Search for the cell housing the specified text and yield its (x, y) center coordinate. 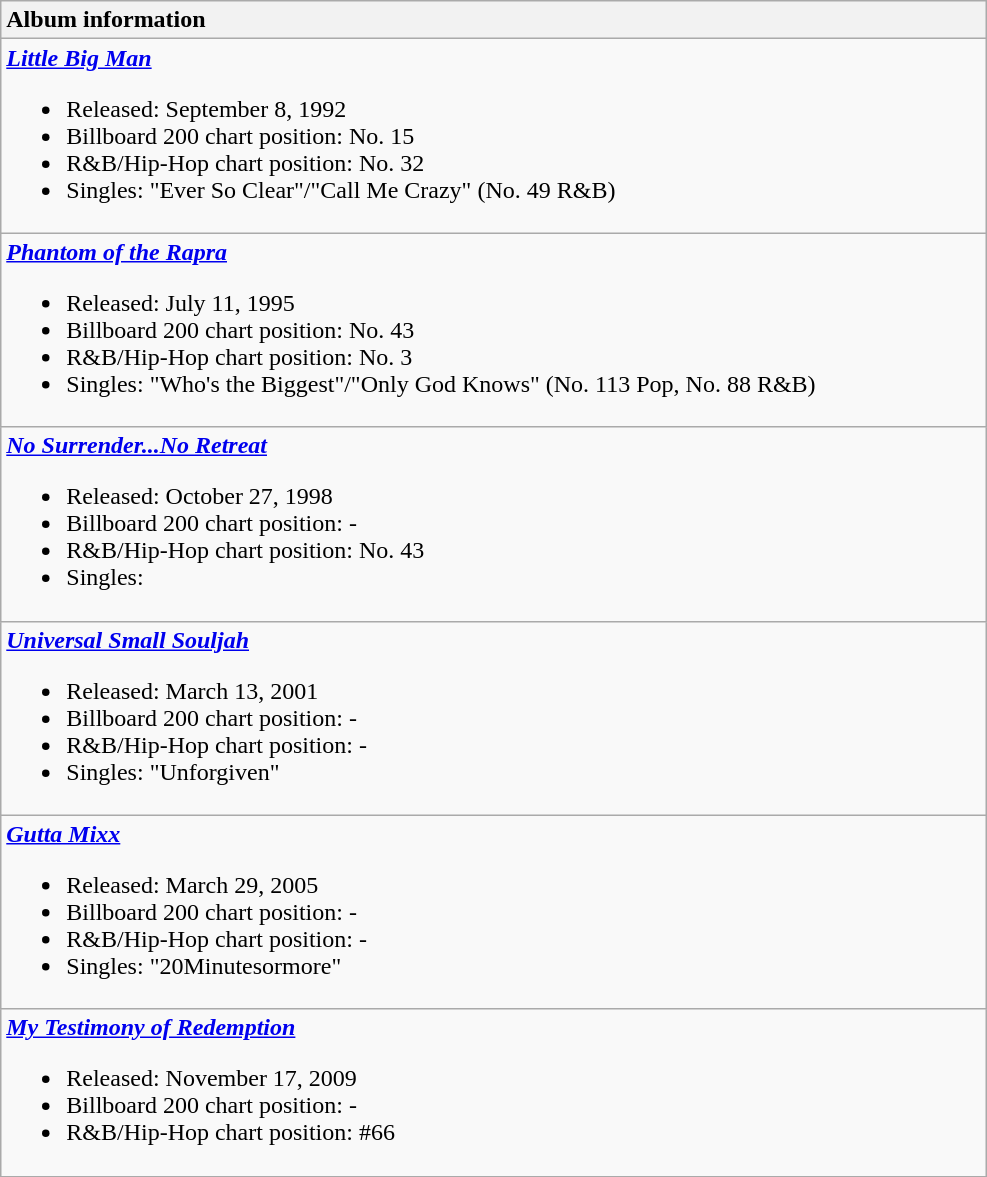
Album information (494, 20)
Universal Small SouljahReleased: March 13, 2001Billboard 200 chart position: -R&B/Hip-Hop chart position: -Singles: "Unforgiven" (494, 718)
No Surrender...No RetreatReleased: October 27, 1998Billboard 200 chart position: -R&B/Hip-Hop chart position: No. 43Singles: (494, 524)
My Testimony of RedemptionReleased: November 17, 2009Billboard 200 chart position: -R&B/Hip-Hop chart position: #66 (494, 1092)
Gutta MixxReleased: March 29, 2005Billboard 200 chart position: -R&B/Hip-Hop chart position: -Singles: "20Minutesormore" (494, 912)
